Find where the given text appears and provide that cell's center as [X, Y] coordinate. 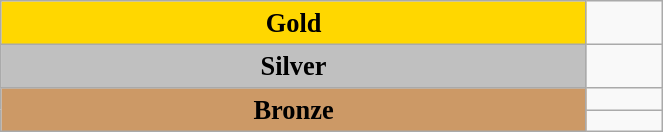
Gold [294, 22]
Bronze [294, 109]
Silver [294, 66]
